Locate the cell with the specified text and output its [X, Y] center coordinate. 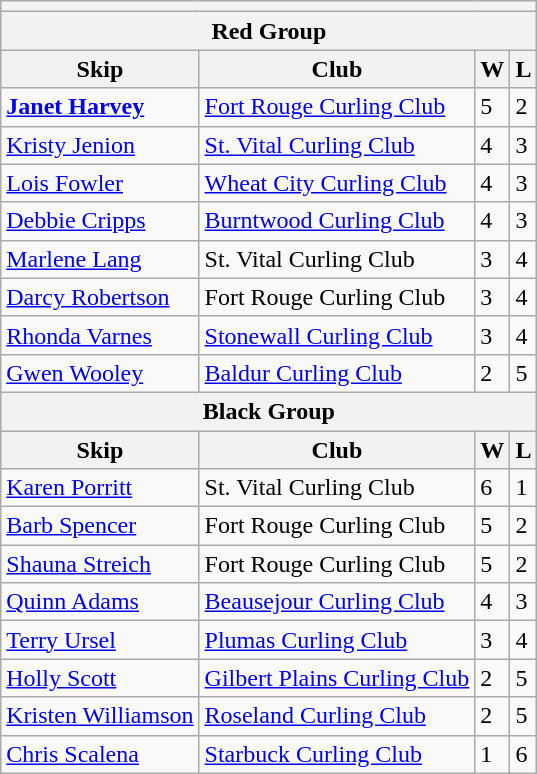
Black Group [269, 411]
Quinn Adams [100, 602]
Plumas Curling Club [337, 640]
Lois Fowler [100, 183]
Barb Spencer [100, 526]
Wheat City Curling Club [337, 183]
Gwen Wooley [100, 373]
Roseland Curling Club [337, 716]
Janet Harvey [100, 107]
Baldur Curling Club [337, 373]
Darcy Robertson [100, 297]
Marlene Lang [100, 259]
Holly Scott [100, 678]
Shauna Streich [100, 564]
Stonewall Curling Club [337, 335]
Starbuck Curling Club [337, 754]
Burntwood Curling Club [337, 221]
Rhonda Varnes [100, 335]
Beausejour Curling Club [337, 602]
Karen Porritt [100, 488]
Chris Scalena [100, 754]
Red Group [269, 31]
Gilbert Plains Curling Club [337, 678]
Kristen Williamson [100, 716]
Terry Ursel [100, 640]
Debbie Cripps [100, 221]
Kristy Jenion [100, 145]
